Identify which cell holds the provided text, then report its (x, y) central coordinate. 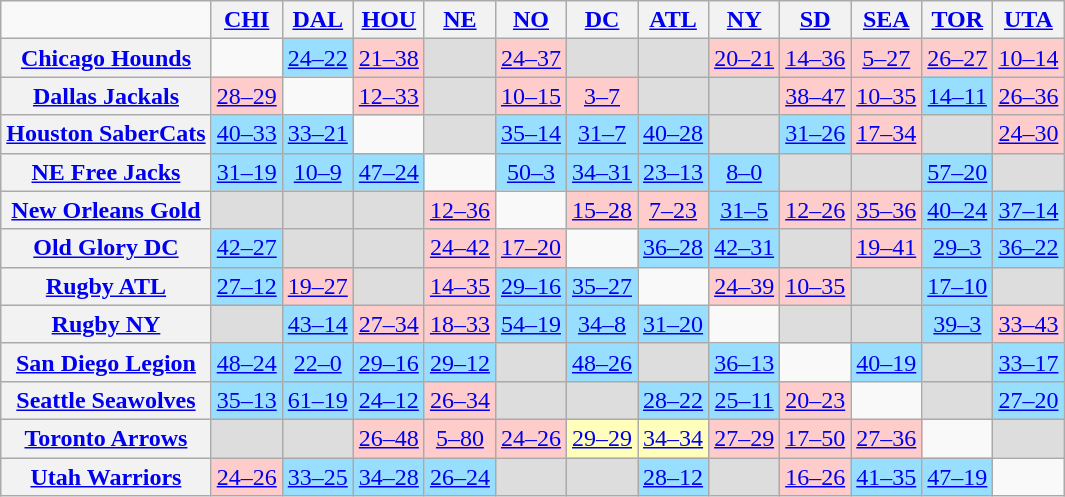
26–34 (460, 400)
Rugby ATL (106, 286)
SEA (886, 20)
27–29 (744, 438)
10–14 (1028, 58)
29–29 (602, 438)
31–7 (602, 134)
17–50 (816, 438)
SD (816, 20)
47–24 (388, 172)
UTA (1028, 20)
33–25 (318, 477)
33–43 (1028, 324)
28–22 (674, 400)
DAL (318, 20)
17–10 (958, 286)
16–26 (816, 477)
27–36 (886, 438)
5–27 (886, 58)
5–80 (460, 438)
35–13 (246, 400)
23–13 (674, 172)
37–14 (1028, 210)
54–19 (530, 324)
24–39 (744, 286)
17–34 (886, 134)
7–23 (674, 210)
Toronto Arrows (106, 438)
36–22 (1028, 248)
33–17 (1028, 362)
27–34 (388, 324)
42–27 (246, 248)
19–27 (318, 286)
48–26 (602, 362)
DC (602, 20)
24–37 (530, 58)
28–29 (246, 96)
47–19 (958, 477)
19–41 (886, 248)
15–28 (602, 210)
40–19 (886, 362)
50–3 (530, 172)
26–36 (1028, 96)
Dallas Jackals (106, 96)
43–14 (318, 324)
12–36 (460, 210)
31–5 (744, 210)
34–34 (674, 438)
35–14 (530, 134)
61–19 (318, 400)
28–12 (674, 477)
San Diego Legion (106, 362)
18–33 (460, 324)
Utah Warriors (106, 477)
29–3 (958, 248)
20–21 (744, 58)
40–28 (674, 134)
41–35 (886, 477)
Houston SaberCats (106, 134)
27–12 (246, 286)
Rugby NY (106, 324)
26–27 (958, 58)
New Orleans Gold (106, 210)
29–12 (460, 362)
39–3 (958, 324)
14–11 (958, 96)
25–11 (744, 400)
26–48 (388, 438)
NY (744, 20)
40–33 (246, 134)
8–0 (744, 172)
35–36 (886, 210)
26–24 (460, 477)
36–28 (674, 248)
12–33 (388, 96)
3–7 (602, 96)
27–20 (1028, 400)
24–12 (388, 400)
12–26 (816, 210)
21–38 (388, 58)
TOR (958, 20)
Seattle Seawolves (106, 400)
48–24 (246, 362)
14–36 (816, 58)
ATL (674, 20)
35–27 (602, 286)
22–0 (318, 362)
NE (460, 20)
17–20 (530, 248)
40–24 (958, 210)
CHI (246, 20)
24–22 (318, 58)
Chicago Hounds (106, 58)
42–31 (744, 248)
NE Free Jacks (106, 172)
38–47 (816, 96)
24–30 (1028, 134)
31–19 (246, 172)
NO (530, 20)
31–20 (674, 324)
36–13 (744, 362)
34–28 (388, 477)
57–20 (958, 172)
20–23 (816, 400)
34–8 (602, 324)
14–35 (460, 286)
33–21 (318, 134)
34–31 (602, 172)
Old Glory DC (106, 248)
10–15 (530, 96)
10–9 (318, 172)
HOU (388, 20)
31–26 (816, 134)
24–42 (460, 248)
